Return (X, Y) of the center of cell containing provided text 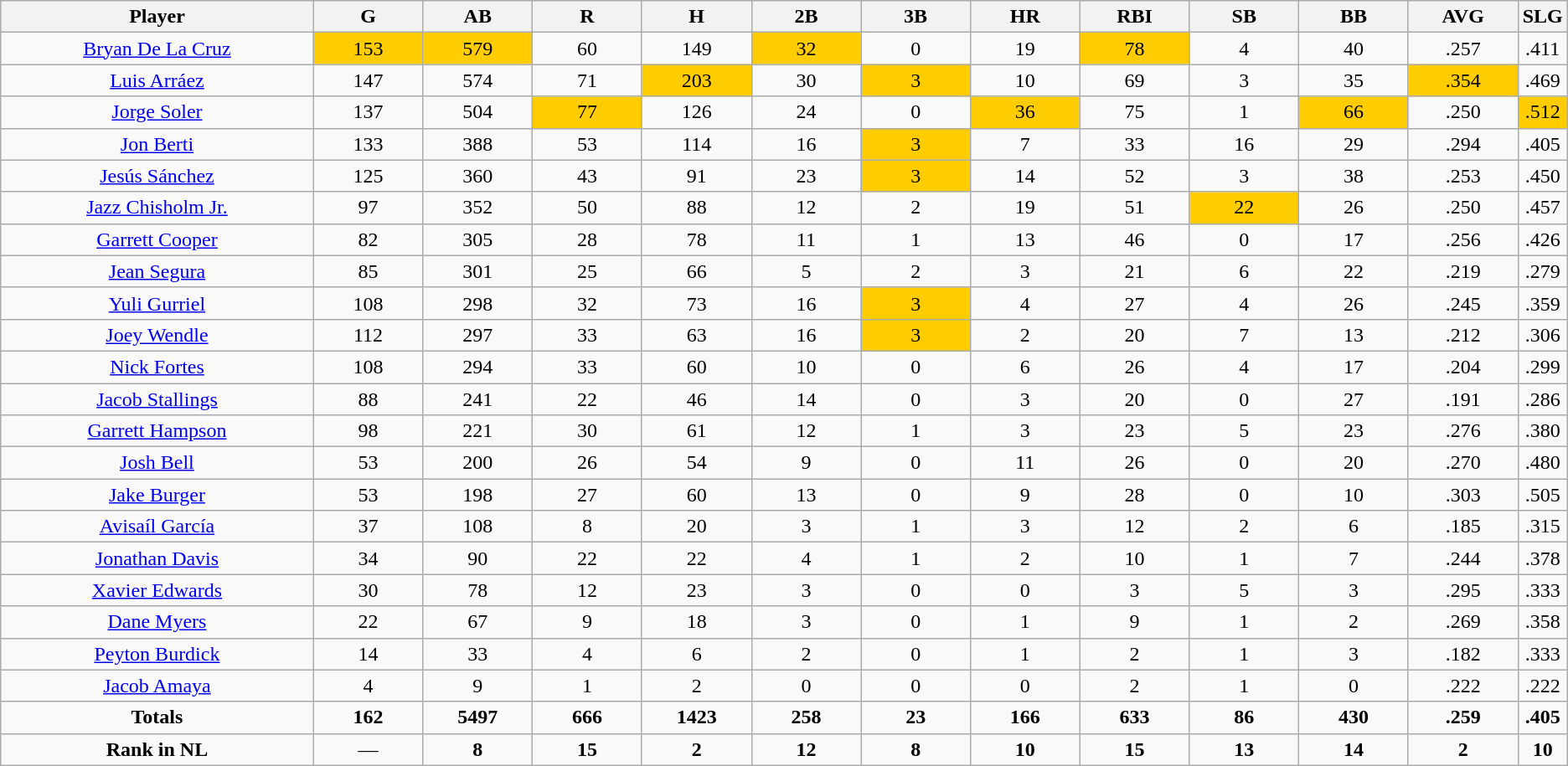
Nick Fortes (157, 367)
67 (477, 622)
.303 (1462, 495)
98 (369, 431)
.245 (1462, 303)
Jesús Sánchez (157, 176)
Jorge Soler (157, 112)
.426 (1543, 239)
133 (369, 144)
.378 (1543, 558)
305 (477, 239)
.269 (1462, 622)
.299 (1543, 367)
SB (1245, 17)
Player (157, 17)
.450 (1543, 176)
Jazz Chisholm Jr. (157, 208)
298 (477, 303)
37 (369, 527)
137 (369, 112)
77 (588, 112)
.359 (1543, 303)
Jacob Stallings (157, 399)
.480 (1543, 463)
Bryan De La Cruz (157, 49)
34 (369, 558)
.244 (1462, 558)
198 (477, 495)
.276 (1462, 431)
75 (1134, 112)
125 (369, 176)
Peyton Burdick (157, 654)
.204 (1462, 367)
258 (806, 717)
Yuli Gurriel (157, 303)
25 (588, 271)
Avisaíl García (157, 527)
Jean Segura (157, 271)
90 (477, 558)
HR (1025, 17)
Josh Bell (157, 463)
.286 (1543, 399)
Jake Burger (157, 495)
504 (477, 112)
Xavier Edwards (157, 590)
.315 (1543, 527)
241 (477, 399)
579 (477, 49)
38 (1354, 176)
AB (477, 17)
50 (588, 208)
RBI (1134, 17)
Dane Myers (157, 622)
24 (806, 112)
112 (369, 335)
69 (1134, 80)
5497 (477, 717)
43 (588, 176)
.182 (1462, 654)
166 (1025, 717)
40 (1354, 49)
.469 (1543, 80)
18 (697, 622)
63 (697, 335)
301 (477, 271)
97 (369, 208)
149 (697, 49)
3B (916, 17)
294 (477, 367)
.219 (1462, 271)
574 (477, 80)
91 (697, 176)
.191 (1462, 399)
71 (588, 80)
AVG (1462, 17)
.270 (1462, 463)
666 (588, 717)
Rank in NL (157, 749)
61 (697, 431)
Joey Wendle (157, 335)
.411 (1543, 49)
Jon Berti (157, 144)
BB (1354, 17)
1423 (697, 717)
430 (1354, 717)
200 (477, 463)
.212 (1462, 335)
Jacob Amaya (157, 686)
Garrett Cooper (157, 239)
126 (697, 112)
R (588, 17)
153 (369, 49)
.457 (1543, 208)
35 (1354, 80)
.505 (1543, 495)
388 (477, 144)
.257 (1462, 49)
82 (369, 239)
.512 (1543, 112)
.253 (1462, 176)
.306 (1543, 335)
73 (697, 303)
36 (1025, 112)
114 (697, 144)
21 (1134, 271)
Luis Arráez (157, 80)
51 (1134, 208)
54 (697, 463)
2B (806, 17)
86 (1245, 717)
297 (477, 335)
.380 (1543, 431)
360 (477, 176)
.354 (1462, 80)
.259 (1462, 717)
147 (369, 80)
H (697, 17)
G (369, 17)
SLG (1543, 17)
.294 (1462, 144)
.256 (1462, 239)
.185 (1462, 527)
Jonathan Davis (157, 558)
221 (477, 431)
203 (697, 80)
.279 (1543, 271)
Totals (157, 717)
29 (1354, 144)
.358 (1543, 622)
— (369, 749)
Garrett Hampson (157, 431)
52 (1134, 176)
.295 (1462, 590)
85 (369, 271)
162 (369, 717)
633 (1134, 717)
352 (477, 208)
